Scan for the cell matching the given text and deliver its [X, Y] coordinate at center. 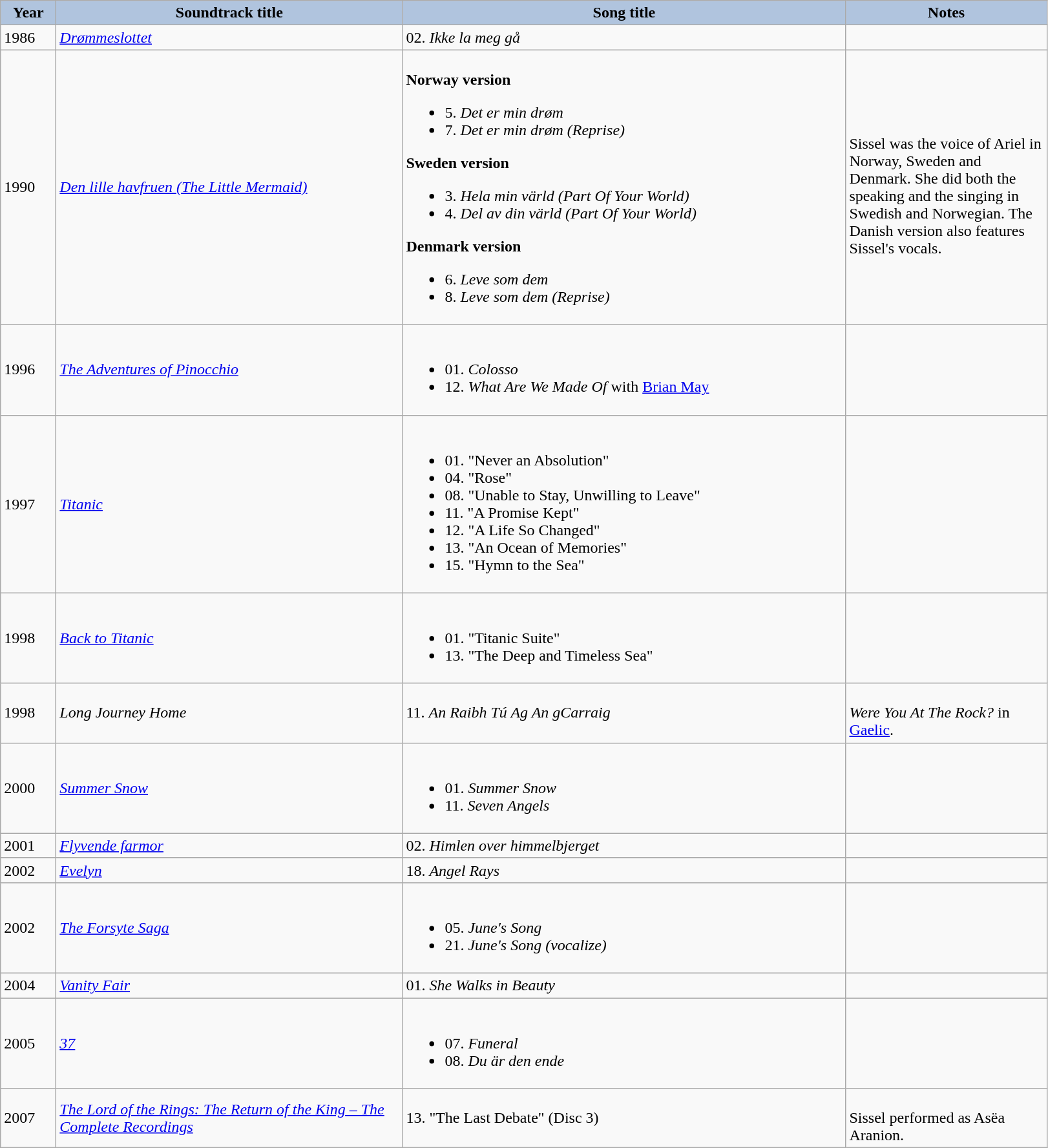
18. Angel Rays [624, 870]
2005 [28, 1043]
2000 [28, 788]
Den lille havfruen (The Little Mermaid) [229, 187]
Flyvende farmor [229, 845]
Back to Titanic [229, 638]
The Forsyte Saga [229, 928]
The Adventures of Pinocchio [229, 370]
Drømmeslottet [229, 37]
02. Himlen over himmelbjerget [624, 845]
Long Journey Home [229, 713]
05. June's Song21. June's Song (vocalize) [624, 928]
1997 [28, 504]
Notes [946, 13]
Were You At The Rock? in Gaelic. [946, 713]
2004 [28, 985]
01. Colosso12. What Are We Made Of with Brian May [624, 370]
2007 [28, 1118]
Sissel performed as Asëa Aranion. [946, 1118]
01. "Titanic Suite"13. "The Deep and Timeless Sea" [624, 638]
07. Funeral08. Du är den ende [624, 1043]
Soundtrack title [229, 13]
2001 [28, 845]
01. She Walks in Beauty [624, 985]
Summer Snow [229, 788]
1986 [28, 37]
01. Summer Snow11. Seven Angels [624, 788]
11. An Raibh Tú Ag An gCarraig [624, 713]
The Lord of the Rings: The Return of the King – The Complete Recordings [229, 1118]
Year [28, 13]
13. "The Last Debate" (Disc 3) [624, 1118]
Evelyn [229, 870]
Vanity Fair [229, 985]
37 [229, 1043]
02. Ikke la meg gå [624, 37]
1996 [28, 370]
1990 [28, 187]
Song title [624, 13]
Titanic [229, 504]
